Identify which cell holds the provided text, then report its [x, y] central coordinate. 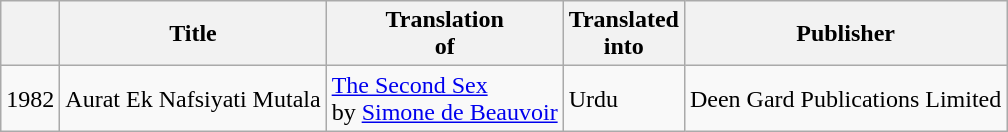
Translationof [444, 34]
Urdu [624, 98]
Translatedinto [624, 34]
The Second Sexby Simone de Beauvoir [444, 98]
Deen Gard Publications Limited [845, 98]
Title [193, 34]
Publisher [845, 34]
Aurat Ek Nafsiyati Mutala [193, 98]
1982 [30, 98]
